Capture the cell that displays the provided text and extract its (X, Y) central coordinate. 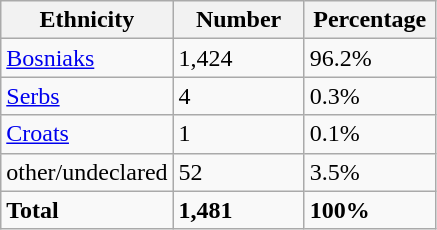
0.3% (370, 96)
1 (238, 134)
100% (370, 210)
Percentage (370, 20)
0.1% (370, 134)
1,481 (238, 210)
4 (238, 96)
1,424 (238, 58)
Total (87, 210)
52 (238, 172)
3.5% (370, 172)
Bosniaks (87, 58)
Number (238, 20)
Croats (87, 134)
Serbs (87, 96)
other/undeclared (87, 172)
96.2% (370, 58)
Ethnicity (87, 20)
